Provide the (X, Y) coordinate of the cell's center where the given text is located.  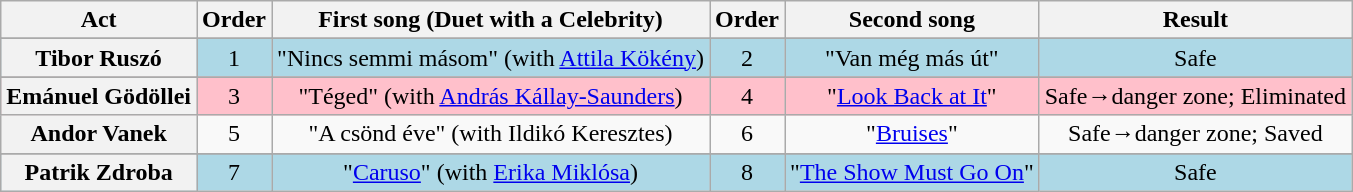
6 (748, 134)
Tibor Ruszó (99, 58)
4 (748, 96)
First song (Duet with a Celebrity) (491, 20)
2 (748, 58)
"Caruso" (with Erika Miklósa) (491, 172)
Safe→danger zone; Saved (1195, 134)
8 (748, 172)
"A csönd éve" (with Ildikó Keresztes) (491, 134)
"Nincs semmi másom" (with Attila Kökény) (491, 58)
1 (234, 58)
"Look Back at It" (912, 96)
"The Show Must Go On" (912, 172)
5 (234, 134)
7 (234, 172)
"Van még más út" (912, 58)
Second song (912, 20)
Patrik Zdroba (99, 172)
"Téged" (with András Kállay-Saunders) (491, 96)
Safe→danger zone; Eliminated (1195, 96)
Act (99, 20)
3 (234, 96)
Emánuel Gödöllei (99, 96)
Result (1195, 20)
Andor Vanek (99, 134)
"Bruises" (912, 134)
